Capture the cell that displays the provided text and extract its (x, y) central coordinate. 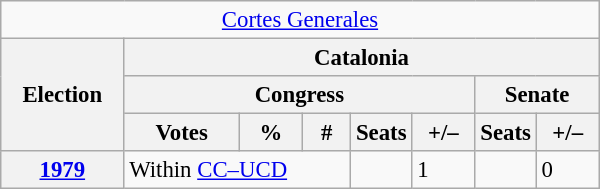
0 (568, 170)
# (327, 133)
Senate (537, 95)
Within CC–UCD (238, 170)
1 (444, 170)
Cortes Generales (300, 20)
1979 (62, 170)
Election (62, 96)
% (270, 133)
Catalonia (362, 58)
Votes (182, 133)
Congress (300, 95)
